Return the [x, y] coordinate for the center point of the cell that contains the specified text.  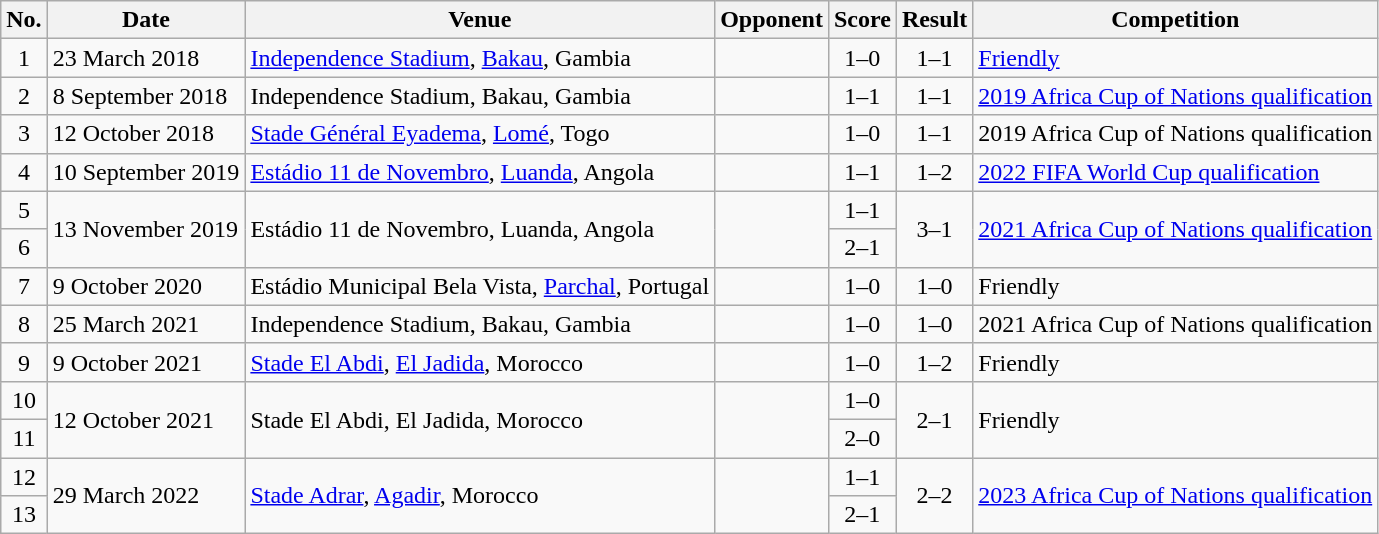
9 October 2020 [146, 286]
13 [24, 515]
23 March 2018 [146, 58]
10 September 2019 [146, 172]
Stade Adrar, Agadir, Morocco [480, 496]
Opponent [772, 20]
3–1 [934, 229]
12 [24, 477]
3 [24, 134]
10 [24, 400]
9 [24, 362]
2023 Africa Cup of Nations qualification [1176, 496]
Date [146, 20]
4 [24, 172]
Competition [1176, 20]
25 March 2021 [146, 324]
12 October 2018 [146, 134]
29 March 2022 [146, 496]
13 November 2019 [146, 229]
8 [24, 324]
2–0 [862, 438]
7 [24, 286]
5 [24, 210]
Stade Général Eyadema, Lomé, Togo [480, 134]
Estádio Municipal Bela Vista, Parchal, Portugal [480, 286]
6 [24, 248]
Score [862, 20]
2022 FIFA World Cup qualification [1176, 172]
2 [24, 96]
Result [934, 20]
12 October 2021 [146, 419]
8 September 2018 [146, 96]
1 [24, 58]
9 October 2021 [146, 362]
11 [24, 438]
No. [24, 20]
2–2 [934, 496]
Venue [480, 20]
